Return the (x, y) coordinate for the center point of the cell that contains the specified text.  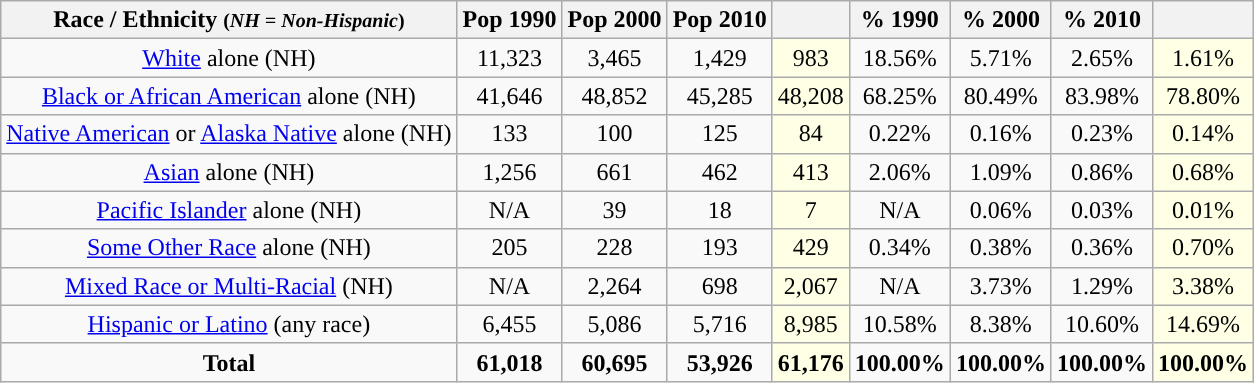
Native American or Alaska Native alone (NH) (229, 134)
429 (810, 248)
1.29% (1102, 286)
Pop 2000 (614, 20)
983 (810, 58)
18 (720, 210)
Race / Ethnicity (NH = Non-Hispanic) (229, 20)
Pop 1990 (510, 20)
193 (720, 248)
2.06% (900, 172)
Pacific Islander alone (NH) (229, 210)
0.03% (1102, 210)
0.86% (1102, 172)
0.36% (1102, 248)
10.60% (1102, 324)
7 (810, 210)
0.68% (1202, 172)
661 (614, 172)
39 (614, 210)
3.73% (1000, 286)
45,285 (720, 96)
5,716 (720, 324)
205 (510, 248)
78.80% (1202, 96)
3,465 (614, 58)
Black or African American alone (NH) (229, 96)
8.38% (1000, 324)
Hispanic or Latino (any race) (229, 324)
8,985 (810, 324)
Some Other Race alone (NH) (229, 248)
53,926 (720, 362)
14.69% (1202, 324)
10.58% (900, 324)
5.71% (1000, 58)
3.38% (1202, 286)
48,852 (614, 96)
0.06% (1000, 210)
228 (614, 248)
84 (810, 134)
0.70% (1202, 248)
0.23% (1102, 134)
% 2000 (1000, 20)
White alone (NH) (229, 58)
Mixed Race or Multi-Racial (NH) (229, 286)
0.01% (1202, 210)
125 (720, 134)
2,264 (614, 286)
5,086 (614, 324)
413 (810, 172)
% 2010 (1102, 20)
1,429 (720, 58)
18.56% (900, 58)
61,176 (810, 362)
2,067 (810, 286)
6,455 (510, 324)
698 (720, 286)
0.34% (900, 248)
2.65% (1102, 58)
462 (720, 172)
1.61% (1202, 58)
1,256 (510, 172)
133 (510, 134)
% 1990 (900, 20)
Pop 2010 (720, 20)
100 (614, 134)
48,208 (810, 96)
41,646 (510, 96)
11,323 (510, 58)
0.22% (900, 134)
68.25% (900, 96)
0.38% (1000, 248)
0.14% (1202, 134)
60,695 (614, 362)
61,018 (510, 362)
Total (229, 362)
83.98% (1102, 96)
80.49% (1000, 96)
Asian alone (NH) (229, 172)
1.09% (1000, 172)
0.16% (1000, 134)
